Pinpoint the cell where the given text exists, returning its (X, Y) midpoint coordinate. 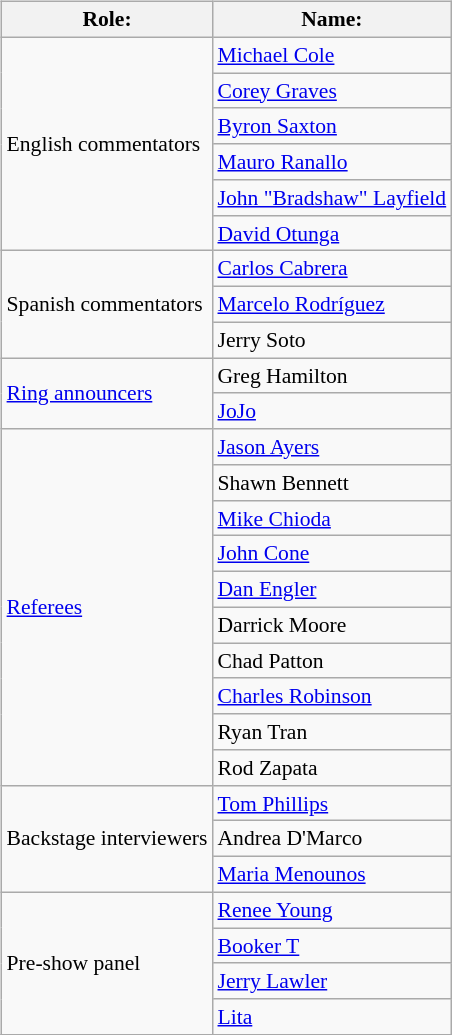
John "Bradshaw" Layfield (332, 198)
Spanish commentators (108, 304)
Mauro Ranallo (332, 162)
John Cone (332, 554)
English commentators (108, 144)
Charles Robinson (332, 696)
Byron Saxton (332, 126)
Lita (332, 1017)
Dan Engler (332, 590)
Ring announcers (108, 394)
Renee Young (332, 910)
Backstage interviewers (108, 838)
Carlos Cabrera (332, 269)
David Otunga (332, 233)
Referees (108, 607)
Name: (332, 20)
Shawn Bennett (332, 483)
Jason Ayers (332, 447)
Maria Menounos (332, 875)
Chad Patton (332, 661)
Marcelo Rodríguez (332, 305)
Andrea D'Marco (332, 839)
Tom Phillips (332, 803)
Corey Graves (332, 91)
Michael Cole (332, 55)
Booker T (332, 946)
Pre-show panel (108, 963)
Jerry Soto (332, 340)
Rod Zapata (332, 768)
Mike Chioda (332, 518)
Ryan Tran (332, 732)
Role: (108, 20)
Jerry Lawler (332, 981)
Greg Hamilton (332, 376)
Darrick Moore (332, 625)
JoJo (332, 411)
